Extract the [x, y] coordinate from the center of the cell holding the provided text.  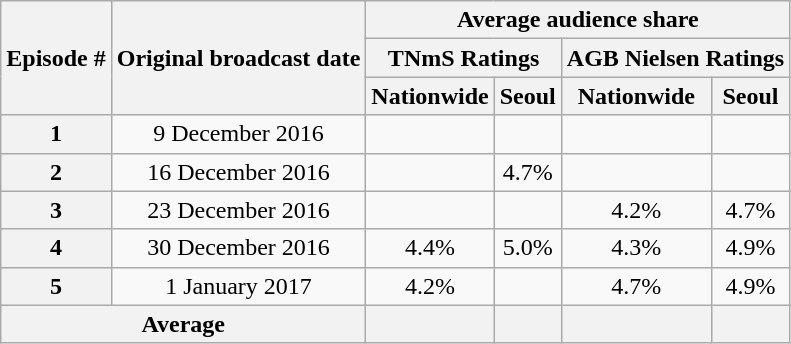
3 [56, 210]
Average audience share [578, 20]
Original broadcast date [238, 58]
1 [56, 134]
2 [56, 172]
9 December 2016 [238, 134]
AGB Nielsen Ratings [675, 58]
16 December 2016 [238, 172]
Episode # [56, 58]
TNmS Ratings [464, 58]
Average [184, 324]
4.4% [430, 248]
1 January 2017 [238, 286]
5.0% [528, 248]
4 [56, 248]
5 [56, 286]
23 December 2016 [238, 210]
30 December 2016 [238, 248]
4.3% [636, 248]
